From the cell containing the given text, extract its center point as [x, y] coordinate. 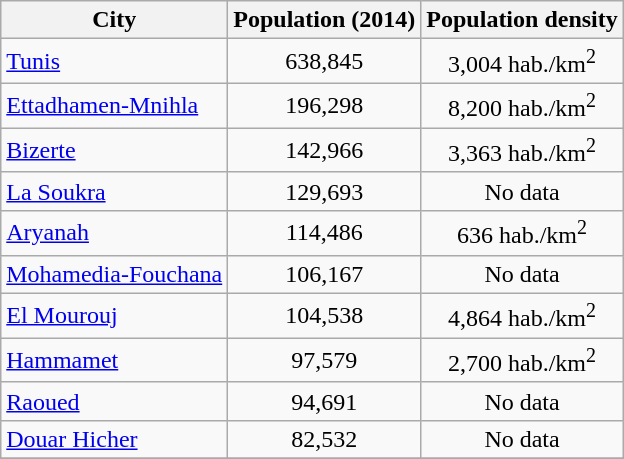
Hammamet [114, 360]
3,004 hab./km2 [522, 62]
Douar Hicher [114, 439]
636 hab./km2 [522, 234]
196,298 [324, 106]
106,167 [324, 274]
94,691 [324, 401]
114,486 [324, 234]
El Mourouj [114, 316]
97,579 [324, 360]
Raoued [114, 401]
4,864 hab./km2 [522, 316]
638,845 [324, 62]
3,363 hab./km2 [522, 150]
142,966 [324, 150]
Aryanah [114, 234]
La Soukra [114, 191]
82,532 [324, 439]
2,700 hab./km2 [522, 360]
Population (2014) [324, 20]
Mohamedia-Fouchana [114, 274]
104,538 [324, 316]
Bizerte [114, 150]
8,200 hab./km2 [522, 106]
Ettadhamen-Mnihla [114, 106]
Tunis [114, 62]
City [114, 20]
Population density [522, 20]
129,693 [324, 191]
